Extract the [x, y] coordinate from the center of the cell holding the provided text.  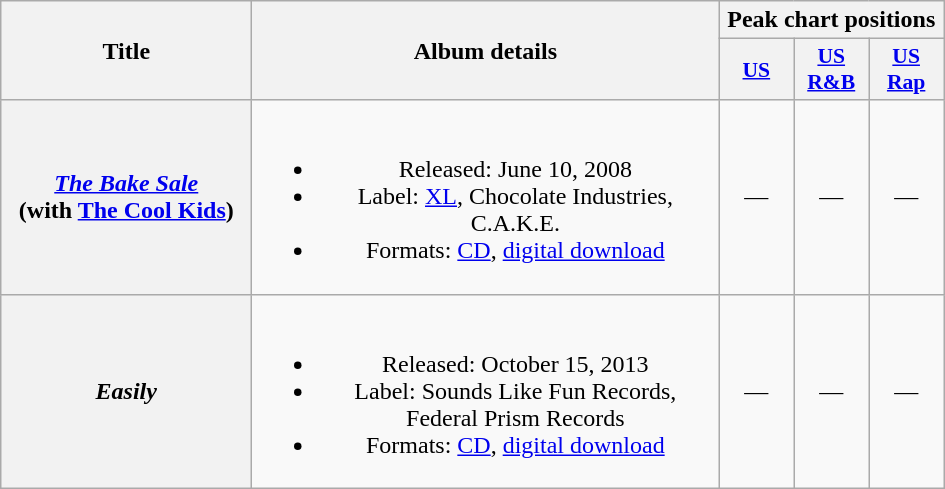
Album details [486, 50]
Title [126, 50]
US [756, 70]
US R&B [832, 70]
The Bake Sale(with The Cool Kids) [126, 197]
Released: October 15, 2013Label: Sounds Like Fun Records, Federal Prism RecordsFormats: CD, digital download [486, 391]
USRap [906, 70]
Easily [126, 391]
Peak chart positions [832, 20]
Released: June 10, 2008Label: XL, Chocolate Industries, C.A.K.E.Formats: CD, digital download [486, 197]
